Search for the cell housing the specified text and yield its (X, Y) center coordinate. 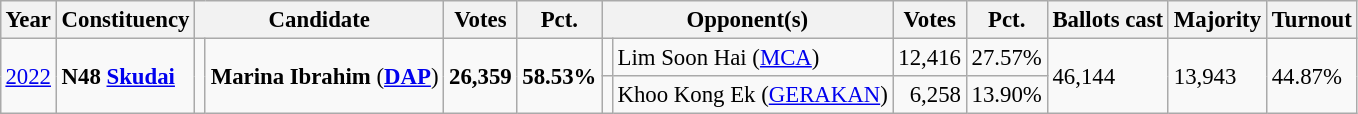
26,359 (480, 76)
Opponent(s) (748, 20)
13,943 (1217, 76)
Turnout (1312, 20)
12,416 (930, 57)
46,144 (1108, 76)
6,258 (930, 95)
13.90% (1006, 95)
Ballots cast (1108, 20)
Lim Soon Hai (MCA) (752, 57)
N48 Skudai (125, 76)
58.53% (560, 76)
Khoo Kong Ek (GERAKAN) (752, 95)
Candidate (320, 20)
Constituency (125, 20)
Majority (1217, 20)
Year (28, 20)
Marina Ibrahim (DAP) (324, 76)
44.87% (1312, 76)
27.57% (1006, 57)
2022 (28, 76)
